Output the [X, Y] coordinate of the center of the cell containing the given text.  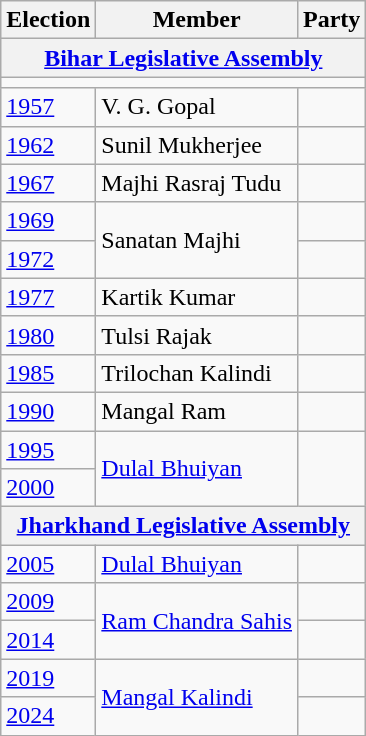
1995 [48, 449]
1977 [48, 297]
Mangal Kalindi [197, 697]
2005 [48, 564]
1980 [48, 335]
1957 [48, 107]
1969 [48, 221]
V. G. Gopal [197, 107]
1985 [48, 373]
Trilochan Kalindi [197, 373]
Bihar Legislative Assembly [184, 58]
Member [197, 20]
Party [332, 20]
2024 [48, 716]
Majhi Rasraj Tudu [197, 183]
1972 [48, 259]
Ram Chandra Sahis [197, 621]
Jharkhand Legislative Assembly [184, 526]
2019 [48, 678]
Tulsi Rajak [197, 335]
2014 [48, 640]
2000 [48, 488]
1967 [48, 183]
Sanatan Majhi [197, 240]
Sunil Mukherjee [197, 145]
Mangal Ram [197, 411]
Kartik Kumar [197, 297]
1990 [48, 411]
1962 [48, 145]
Election [48, 20]
2009 [48, 602]
